Extract the (x, y) coordinate from the center of the cell holding the provided text.  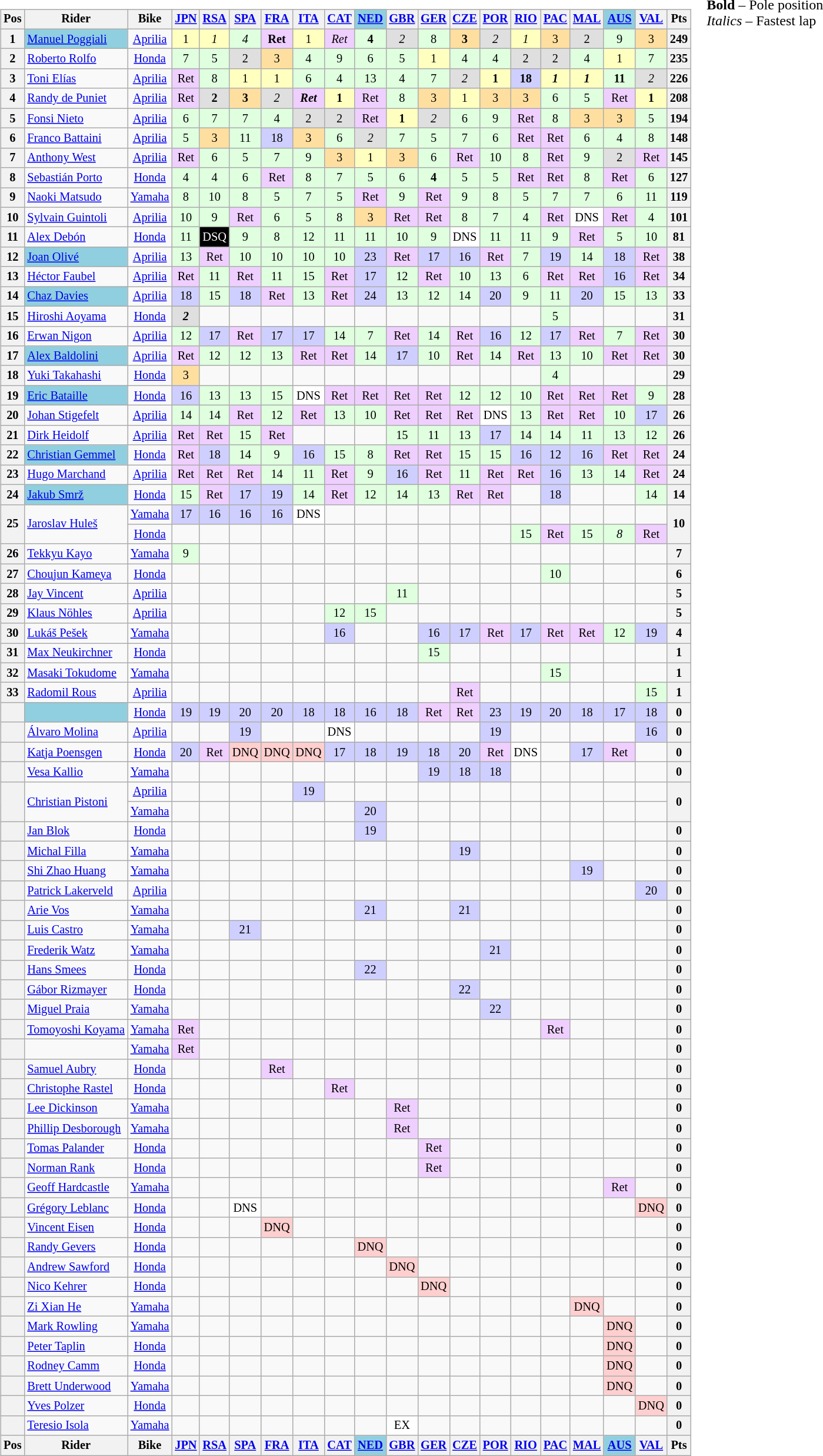
Brett Underwood (75, 1386)
249 (679, 39)
DSQ (214, 237)
101 (679, 217)
Tekkyu Kayo (75, 554)
226 (679, 79)
Frederik Watz (75, 950)
Eric Bataille (75, 395)
Vincent Eisen (75, 1228)
81 (679, 237)
Max Neukirchner (75, 653)
Yuki Takahashi (75, 375)
34 (679, 277)
Norman Rank (75, 1168)
Fonsi Nieto (75, 118)
Álvaro Molina (75, 732)
Michal Filla (75, 851)
235 (679, 59)
Lukáš Pešek (75, 633)
32 (12, 673)
Zi Xian He (75, 1307)
Miguel Praia (75, 1009)
Héctor Faubel (75, 277)
Sebastián Porto (75, 178)
Masaki Tokudome (75, 673)
Joan Olivé (75, 257)
Alex Debón (75, 237)
119 (679, 198)
Hugo Marchand (75, 475)
Choujun Kameya (75, 574)
Mark Rowling (75, 1327)
127 (679, 178)
Geoff Hardcastle (75, 1188)
Jakub Smrž (75, 494)
Nico Kehrer (75, 1287)
Arie Vos (75, 910)
Yves Polzer (75, 1406)
194 (679, 118)
Naoki Matsudo (75, 198)
Erwan Nigon (75, 336)
Jay Vincent (75, 594)
Christian Pistoni (75, 802)
Toni Elías (75, 79)
Gábor Rizmayer (75, 990)
Peter Taplin (75, 1347)
Randy de Puniet (75, 98)
Anthony West (75, 158)
Randy Gevers (75, 1247)
38 (679, 257)
208 (679, 98)
27 (12, 574)
Tomoyoshi Koyama (75, 1029)
Klaus Nöhles (75, 613)
Roberto Rolfo (75, 59)
Teresio Isola (75, 1425)
Franco Battaini (75, 138)
Dirk Heidolf (75, 435)
25 (12, 524)
Tomas Palander (75, 1148)
Christophe Rastel (75, 1089)
Shi Zhao Huang (75, 871)
Christian Gemmel (75, 455)
Jaroslav Huleš (75, 524)
EX (402, 1425)
148 (679, 138)
Patrick Lakerveld (75, 891)
Andrew Sawford (75, 1267)
Lee Dickinson (75, 1109)
Grégory Leblanc (75, 1208)
Alex Baldolini (75, 356)
Hiroshi Aoyama (75, 316)
Samuel Aubry (75, 1069)
Rodney Camm (75, 1366)
Chaz Davies (75, 297)
Jan Blok (75, 832)
Sylvain Guintoli (75, 217)
Phillip Desborough (75, 1128)
Manuel Poggiali (75, 39)
Luis Castro (75, 930)
Radomil Rous (75, 693)
Hans Smees (75, 970)
Katja Poensgen (75, 752)
Vesa Kallio (75, 772)
145 (679, 158)
Johan Stigefelt (75, 415)
